Capture the cell that displays the provided text and extract its [X, Y] central coordinate. 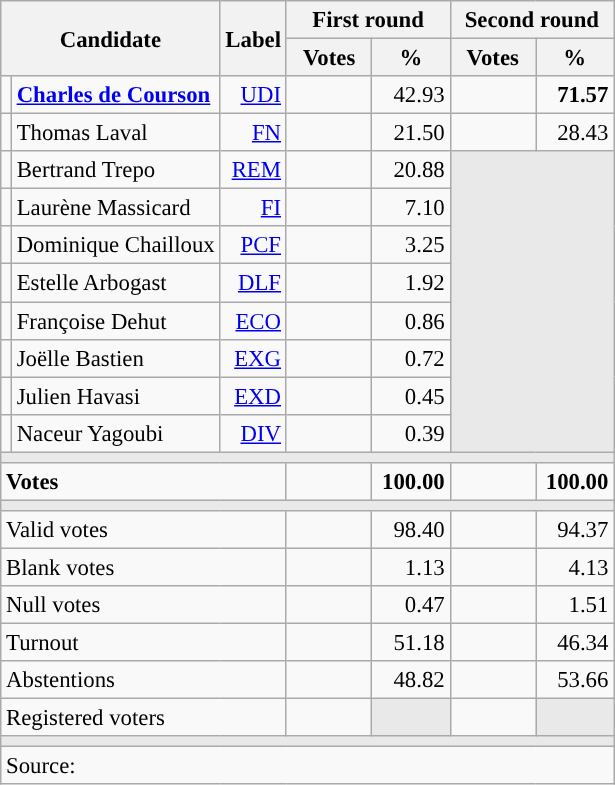
1.13 [411, 567]
Thomas Laval [116, 133]
42.93 [411, 95]
46.34 [575, 643]
EXG [253, 358]
Valid votes [144, 530]
1.51 [575, 605]
Candidate [110, 38]
Label [253, 38]
Estelle Arbogast [116, 283]
Françoise Dehut [116, 321]
Charles de Courson [116, 95]
Source: [308, 766]
Bertrand Trepo [116, 170]
20.88 [411, 170]
FI [253, 208]
FN [253, 133]
98.40 [411, 530]
53.66 [575, 680]
REM [253, 170]
71.57 [575, 95]
0.72 [411, 358]
21.50 [411, 133]
0.39 [411, 433]
48.82 [411, 680]
7.10 [411, 208]
1.92 [411, 283]
0.86 [411, 321]
PCF [253, 245]
28.43 [575, 133]
DIV [253, 433]
Registered voters [144, 718]
Dominique Chailloux [116, 245]
Blank votes [144, 567]
4.13 [575, 567]
UDI [253, 95]
51.18 [411, 643]
DLF [253, 283]
3.25 [411, 245]
0.45 [411, 396]
0.47 [411, 605]
ECO [253, 321]
First round [368, 20]
Julien Havasi [116, 396]
Laurène Massicard [116, 208]
Naceur Yagoubi [116, 433]
Abstentions [144, 680]
Turnout [144, 643]
Second round [532, 20]
Joëlle Bastien [116, 358]
94.37 [575, 530]
Null votes [144, 605]
EXD [253, 396]
